From the cell containing the given text, extract its center point as (X, Y) coordinate. 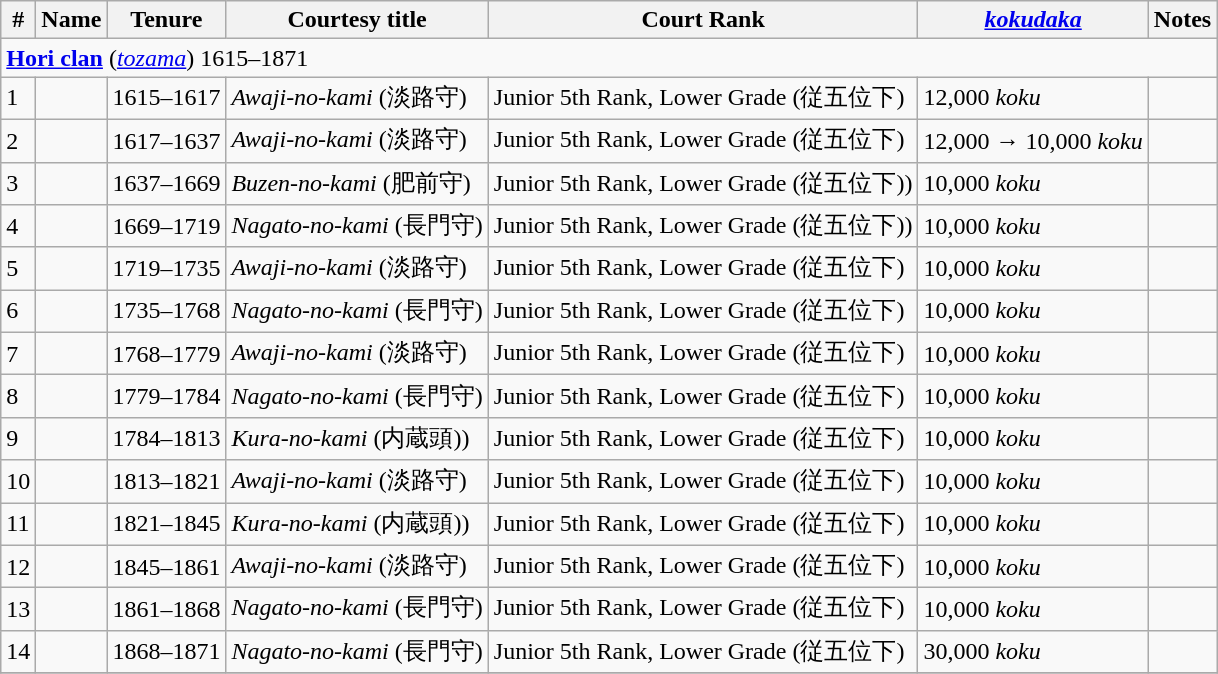
4 (18, 226)
12 (18, 566)
Tenure (166, 20)
2 (18, 140)
9 (18, 438)
1735–1768 (166, 312)
kokudaka (1033, 20)
3 (18, 184)
1 (18, 98)
1813–1821 (166, 482)
11 (18, 524)
Buzen-no-kami (肥前守) (357, 184)
Notes (1182, 20)
12,000 → 10,000 koku (1033, 140)
12,000 koku (1033, 98)
14 (18, 652)
1821–1845 (166, 524)
1669–1719 (166, 226)
13 (18, 610)
1784–1813 (166, 438)
1868–1871 (166, 652)
Courtesy title (357, 20)
1637–1669 (166, 184)
Name (72, 20)
8 (18, 396)
1861–1868 (166, 610)
Court Rank (703, 20)
7 (18, 354)
10 (18, 482)
1768–1779 (166, 354)
6 (18, 312)
5 (18, 268)
1779–1784 (166, 396)
1615–1617 (166, 98)
1617–1637 (166, 140)
30,000 koku (1033, 652)
1845–1861 (166, 566)
1719–1735 (166, 268)
# (18, 20)
Hori clan (tozama) 1615–1871 (609, 58)
